Pinpoint the cell where the given text exists, returning its [x, y] midpoint coordinate. 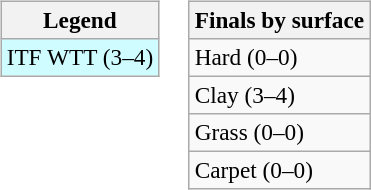
Finals by surface [279, 20]
ITF WTT (3–4) [80, 57]
Hard (0–0) [279, 57]
Clay (3–4) [279, 95]
Grass (0–0) [279, 133]
Legend [80, 20]
Carpet (0–0) [279, 171]
